For the text-containing cell, return its midpoint in [x, y] coordinate format. 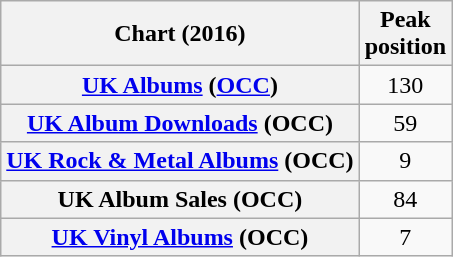
UK Rock & Metal Albums (OCC) [180, 161]
84 [405, 199]
59 [405, 123]
9 [405, 161]
130 [405, 85]
Peakposition [405, 34]
Chart (2016) [180, 34]
UK Vinyl Albums (OCC) [180, 237]
UK Albums (OCC) [180, 85]
7 [405, 237]
UK Album Sales (OCC) [180, 199]
UK Album Downloads (OCC) [180, 123]
